Return (X, Y) of the center of cell containing provided text 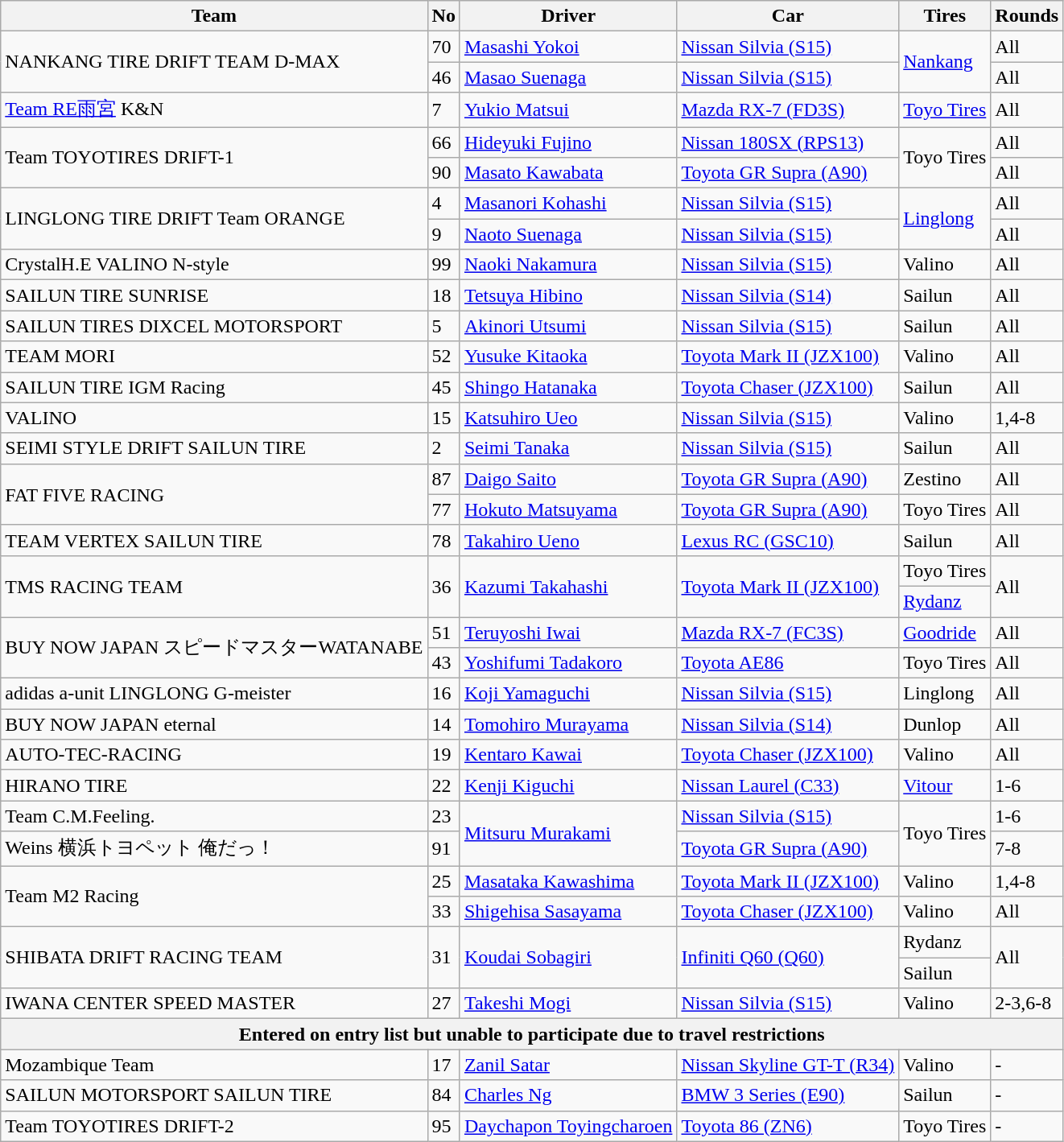
Seimi Tanaka (568, 448)
adidas a-unit LINGLONG G-meister (214, 694)
Team M2 Racing (214, 897)
SHIBATA DRIFT RACING TEAM (214, 958)
Daigo Saito (568, 479)
33 (443, 912)
Yukio Matsui (568, 109)
Rounds (1027, 16)
Kentaro Kawai (568, 755)
Katsuhiro Ueo (568, 418)
Mitsuru Murakami (568, 834)
Mozambique Team (214, 1065)
AUTO-TEC-RACING (214, 755)
Shingo Hatanaka (568, 387)
17 (443, 1065)
66 (443, 142)
52 (443, 357)
Yoshifumi Tadakoro (568, 663)
84 (443, 1095)
78 (443, 540)
4 (443, 204)
45 (443, 387)
Nissan Skyline GT-T (R34) (788, 1065)
Yusuke Kitaoka (568, 357)
TEAM VERTEX SAILUN TIRE (214, 540)
91 (443, 848)
Mazda RX-7 (FD3S) (788, 109)
Team C.M.Feeling. (214, 816)
IWANA CENTER SPEED MASTER (214, 1004)
BUY NOW JAPAN スピードマスターWATANABE (214, 647)
VALINO (214, 418)
Car (788, 16)
Naoto Suenaga (568, 234)
99 (443, 265)
51 (443, 632)
5 (443, 326)
77 (443, 509)
Nissan Laurel (C33) (788, 785)
2 (443, 448)
Dunlop (945, 724)
43 (443, 663)
No (443, 16)
2-3,6-8 (1027, 1004)
Kazumi Takahashi (568, 586)
Team TOYOTIRES DRIFT-1 (214, 158)
Daychapon Toyingcharoen (568, 1126)
SAILUN MOTORSPORT SAILUN TIRE (214, 1095)
Naoki Nakamura (568, 265)
25 (443, 881)
Hideyuki Fujino (568, 142)
Goodride (945, 632)
Driver (568, 16)
Masanori Kohashi (568, 204)
CrystalH.E VALINO N-style (214, 265)
46 (443, 77)
FAT FIVE RACING (214, 494)
95 (443, 1126)
Zestino (945, 479)
7-8 (1027, 848)
Koudai Sobagiri (568, 958)
TEAM MORI (214, 357)
Team TOYOTIRES DRIFT-2 (214, 1126)
Tires (945, 16)
Mazda RX-7 (FC3S) (788, 632)
Takahiro Ueno (568, 540)
7 (443, 109)
87 (443, 479)
18 (443, 295)
16 (443, 694)
Nissan 180SX (RPS13) (788, 142)
Tetsuya Hibino (568, 295)
Masato Kawabata (568, 173)
9 (443, 234)
Lexus RC (GSC10) (788, 540)
Nankang (945, 62)
Vitour (945, 785)
Masataka Kawashima (568, 881)
Tomohiro Murayama (568, 724)
70 (443, 47)
Teruyoshi Iwai (568, 632)
NANKANG TIRE DRIFT TEAM D-MAX (214, 62)
Shigehisa Sasayama (568, 912)
Kenji Kiguchi (568, 785)
14 (443, 724)
27 (443, 1004)
BMW 3 Series (E90) (788, 1095)
SAILUN TIRES DIXCEL MOTORSPORT (214, 326)
Hokuto Matsuyama (568, 509)
Masao Suenaga (568, 77)
Koji Yamaguchi (568, 694)
Toyota AE86 (788, 663)
90 (443, 173)
Weins 横浜トヨペット 俺だっ！ (214, 848)
19 (443, 755)
Zanil Satar (568, 1065)
Entered on entry list but unable to participate due to travel restrictions (532, 1034)
Team RE雨宮 K&N (214, 109)
23 (443, 816)
LINGLONG TIRE DRIFT Team ORANGE (214, 219)
15 (443, 418)
Team (214, 16)
HIRANO TIRE (214, 785)
36 (443, 586)
SAILUN TIRE SUNRISE (214, 295)
Masashi Yokoi (568, 47)
BUY NOW JAPAN eternal (214, 724)
Charles Ng (568, 1095)
22 (443, 785)
SEIMI STYLE DRIFT SAILUN TIRE (214, 448)
Infiniti Q60 (Q60) (788, 958)
SAILUN TIRE IGM Racing (214, 387)
Takeshi Mogi (568, 1004)
31 (443, 958)
TMS RACING TEAM (214, 586)
Toyota 86 (ZN6) (788, 1126)
Akinori Utsumi (568, 326)
